Provide the (X, Y) coordinate of the cell's center where the given text is located.  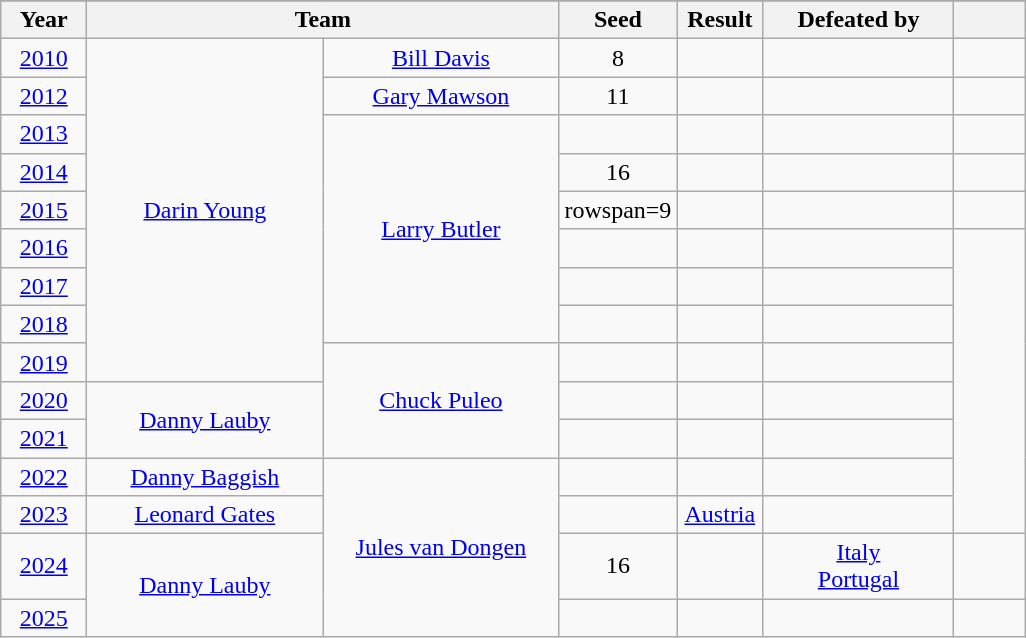
Year (44, 20)
rowspan=9 (618, 210)
2022 (44, 477)
Result (720, 20)
2010 (44, 58)
Team (323, 20)
2017 (44, 286)
2023 (44, 515)
2020 (44, 400)
2014 (44, 172)
Gary Mawson (441, 96)
Larry Butler (441, 229)
Austria (720, 515)
2019 (44, 362)
2016 (44, 248)
2015 (44, 210)
Danny Baggish (205, 477)
Bill Davis (441, 58)
2021 (44, 438)
Chuck Puleo (441, 400)
Darin Young (205, 210)
2024 (44, 566)
2018 (44, 324)
Leonard Gates (205, 515)
2013 (44, 134)
11 (618, 96)
Defeated by (858, 20)
Jules van Dongen (441, 548)
Seed (618, 20)
Italy Portugal (858, 566)
2012 (44, 96)
2025 (44, 618)
8 (618, 58)
